For the text-containing cell, return its midpoint in (x, y) coordinate format. 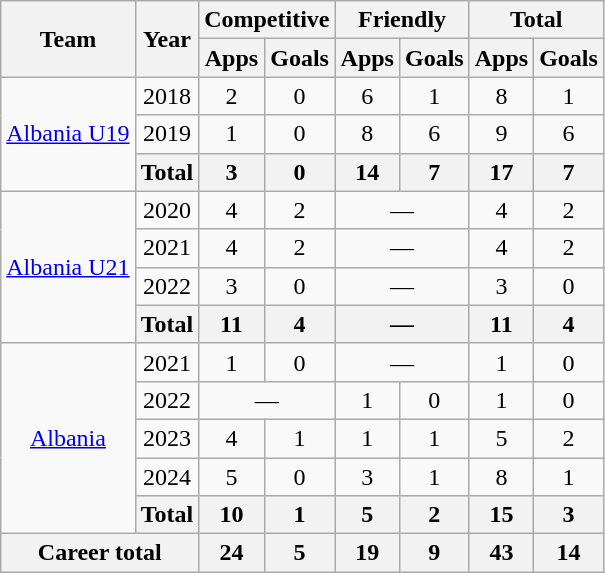
2019 (167, 134)
2024 (167, 477)
Albania U19 (68, 134)
Competitive (267, 20)
17 (501, 172)
Albania U21 (68, 267)
Friendly (402, 20)
24 (232, 553)
Albania (68, 438)
2018 (167, 96)
10 (232, 515)
2023 (167, 438)
19 (367, 553)
2020 (167, 210)
Year (167, 39)
Team (68, 39)
15 (501, 515)
Career total (100, 553)
43 (501, 553)
